Search for the cell housing the specified text and yield its (x, y) center coordinate. 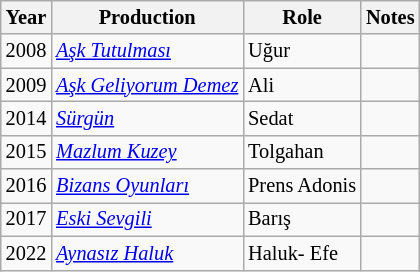
Barış (302, 219)
Sedat (302, 118)
Notes (390, 17)
Role (302, 17)
Ali (302, 85)
Aşk Geliyorum Demez (147, 85)
Haluk- Efe (302, 253)
2015 (26, 152)
2017 (26, 219)
Uğur (302, 51)
Production (147, 17)
Bizans Oyunları (147, 186)
Mazlum Kuzey (147, 152)
2009 (26, 85)
2022 (26, 253)
Eski Sevgili (147, 219)
2008 (26, 51)
Aynasız Haluk (147, 253)
Aşk Tutulması (147, 51)
2016 (26, 186)
Year (26, 17)
Tolgahan (302, 152)
Prens Adonis (302, 186)
Sürgün (147, 118)
2014 (26, 118)
